Output the [X, Y] coordinate of the center of the cell containing the given text.  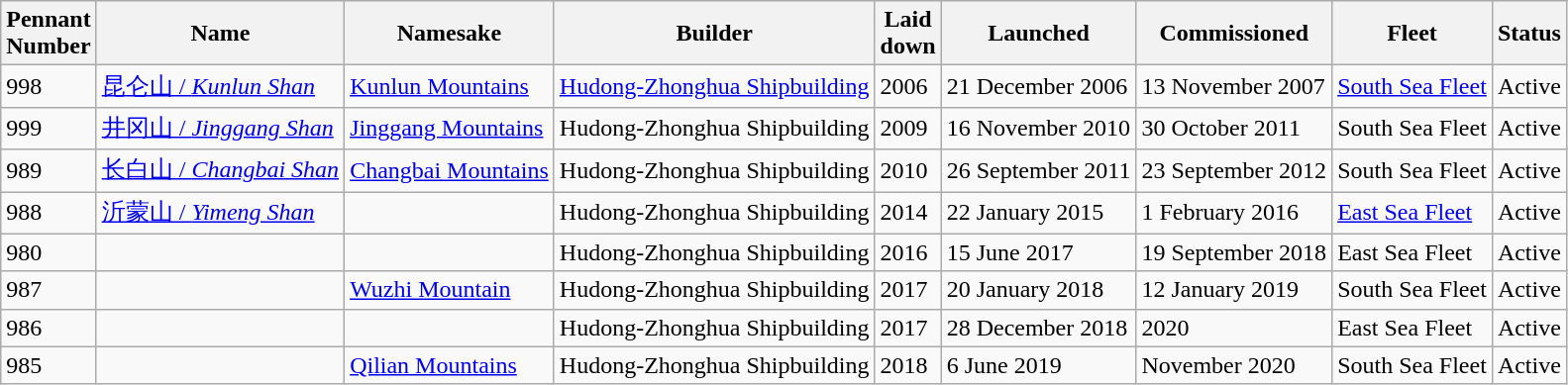
Status [1529, 34]
2014 [907, 214]
23 September 2012 [1234, 170]
Changbai Mountains [450, 170]
井冈山 / Jinggang Shan [220, 129]
998 [49, 87]
989 [49, 170]
Laiddown [907, 34]
985 [49, 365]
November 2020 [1234, 365]
Builder [714, 34]
986 [49, 328]
2006 [907, 87]
Name [220, 34]
Launched [1038, 34]
30 October 2011 [1234, 129]
21 December 2006 [1038, 87]
沂蒙山 / Yimeng Shan [220, 214]
987 [49, 290]
28 December 2018 [1038, 328]
26 September 2011 [1038, 170]
999 [49, 129]
2018 [907, 365]
15 June 2017 [1038, 252]
Fleet [1412, 34]
PennantNumber [49, 34]
Wuzhi Mountain [450, 290]
2010 [907, 170]
1 February 2016 [1234, 214]
2016 [907, 252]
988 [49, 214]
19 September 2018 [1234, 252]
Namesake [450, 34]
Commissioned [1234, 34]
Jinggang Mountains [450, 129]
980 [49, 252]
2009 [907, 129]
Kunlun Mountains [450, 87]
6 June 2019 [1038, 365]
2020 [1234, 328]
16 November 2010 [1038, 129]
Qilian Mountains [450, 365]
20 January 2018 [1038, 290]
13 November 2007 [1234, 87]
12 January 2019 [1234, 290]
长白山 / Changbai Shan [220, 170]
22 January 2015 [1038, 214]
昆仑山 / Kunlun Shan [220, 87]
